Search for the cell housing the specified text and yield its (x, y) center coordinate. 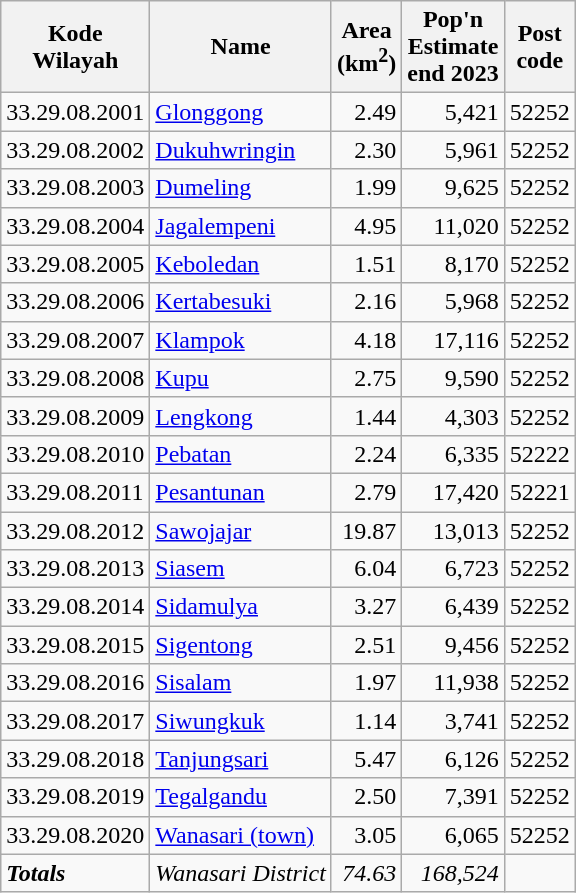
17,116 (453, 340)
Siwungkuk (241, 721)
1.14 (366, 721)
33.29.08.2010 (76, 454)
33.29.08.2002 (76, 150)
5,961 (453, 150)
33.29.08.2015 (76, 645)
Sawojajar (241, 531)
2.51 (366, 645)
168,524 (453, 873)
33.29.08.2019 (76, 797)
3.05 (366, 835)
Dukuhwringin (241, 150)
2.49 (366, 112)
7,391 (453, 797)
Siasem (241, 569)
9,625 (453, 188)
Wanasari (town) (241, 835)
33.29.08.2005 (76, 264)
Tegalgandu (241, 797)
Tanjungsari (241, 759)
Name (241, 47)
Pebatan (241, 454)
2.16 (366, 302)
33.29.08.2003 (76, 188)
Sisalam (241, 683)
11,020 (453, 226)
Glonggong (241, 112)
52222 (540, 454)
Postcode (540, 47)
Pop'n Estimateend 2023 (453, 47)
52221 (540, 492)
33.29.08.2004 (76, 226)
2.50 (366, 797)
5.47 (366, 759)
Area (km2) (366, 47)
Wanasari District (241, 873)
33.29.08.2014 (76, 607)
33.29.08.2007 (76, 340)
9,456 (453, 645)
1.51 (366, 264)
8,170 (453, 264)
Jagalempeni (241, 226)
6.04 (366, 569)
33.29.08.2020 (76, 835)
2.30 (366, 150)
33.29.08.2001 (76, 112)
6,126 (453, 759)
33.29.08.2011 (76, 492)
Keboledan (241, 264)
33.29.08.2009 (76, 416)
1.44 (366, 416)
1.97 (366, 683)
6,335 (453, 454)
KodeWilayah (76, 47)
4,303 (453, 416)
6,065 (453, 835)
Totals (76, 873)
6,723 (453, 569)
Lengkong (241, 416)
33.29.08.2012 (76, 531)
33.29.08.2006 (76, 302)
74.63 (366, 873)
17,420 (453, 492)
4.95 (366, 226)
19.87 (366, 531)
Pesantunan (241, 492)
33.29.08.2016 (76, 683)
Kertabesuki (241, 302)
33.29.08.2017 (76, 721)
1.99 (366, 188)
6,439 (453, 607)
3.27 (366, 607)
2.24 (366, 454)
Klampok (241, 340)
33.29.08.2008 (76, 378)
9,590 (453, 378)
Dumeling (241, 188)
4.18 (366, 340)
Sigentong (241, 645)
11,938 (453, 683)
5,968 (453, 302)
2.75 (366, 378)
Sidamulya (241, 607)
Kupu (241, 378)
2.79 (366, 492)
3,741 (453, 721)
33.29.08.2013 (76, 569)
5,421 (453, 112)
13,013 (453, 531)
33.29.08.2018 (76, 759)
